Return (X, Y) of the center of cell containing provided text 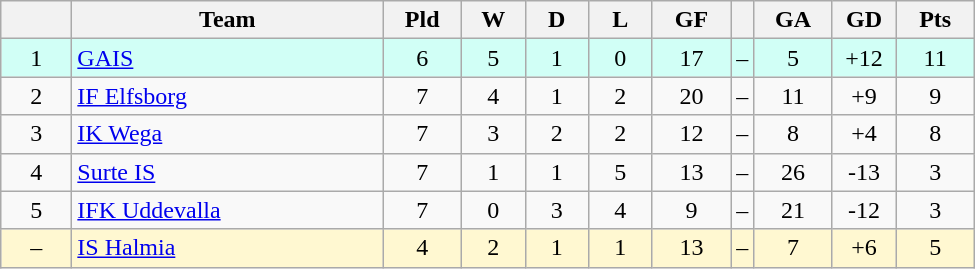
Surte IS (228, 172)
26 (794, 172)
+12 (864, 58)
IK Wega (228, 134)
20 (692, 96)
W (493, 20)
-12 (864, 210)
IFK Uddevalla (228, 210)
12 (692, 134)
-13 (864, 172)
Pld (422, 20)
+6 (864, 248)
IF Elfsborg (228, 96)
Pts (936, 20)
GAIS (228, 58)
17 (692, 58)
Team (228, 20)
+9 (864, 96)
21 (794, 210)
GA (794, 20)
GD (864, 20)
L (621, 20)
+4 (864, 134)
D (557, 20)
GF (692, 20)
6 (422, 58)
IS Halmia (228, 248)
